From the cell containing the given text, extract its center point as (X, Y) coordinate. 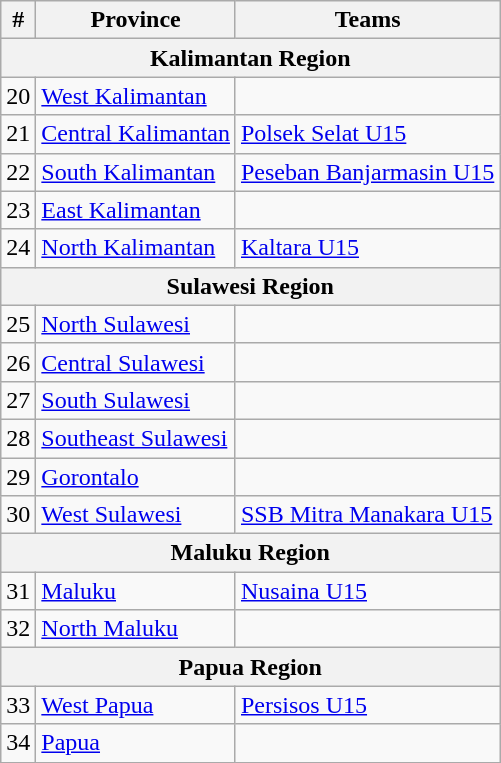
Southeast Sulawesi (136, 438)
North Sulawesi (136, 324)
27 (18, 400)
East Kalimantan (136, 210)
23 (18, 210)
32 (18, 629)
South Kalimantan (136, 172)
Papua Region (250, 667)
Central Sulawesi (136, 362)
West Papua (136, 705)
SSB Mitra Manakara U15 (367, 515)
31 (18, 591)
Nusaina U15 (367, 591)
West Sulawesi (136, 515)
Kaltara U15 (367, 248)
Persisos U15 (367, 705)
22 (18, 172)
Province (136, 20)
21 (18, 134)
33 (18, 705)
25 (18, 324)
South Sulawesi (136, 400)
# (18, 20)
20 (18, 96)
30 (18, 515)
Sulawesi Region (250, 286)
Gorontalo (136, 477)
North Kalimantan (136, 248)
Maluku (136, 591)
26 (18, 362)
North Maluku (136, 629)
Polsek Selat U15 (367, 134)
34 (18, 743)
Kalimantan Region (250, 58)
24 (18, 248)
Papua (136, 743)
29 (18, 477)
Peseban Banjarmasin U15 (367, 172)
28 (18, 438)
Maluku Region (250, 553)
West Kalimantan (136, 96)
Teams (367, 20)
Central Kalimantan (136, 134)
